Find where the given text appears and provide that cell's center as [X, Y] coordinate. 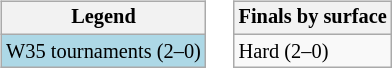
W35 tournaments (2–0) [103, 51]
Legend [103, 18]
Finals by surface [313, 18]
Hard (2–0) [313, 51]
